Capture the cell that displays the provided text and extract its [x, y] central coordinate. 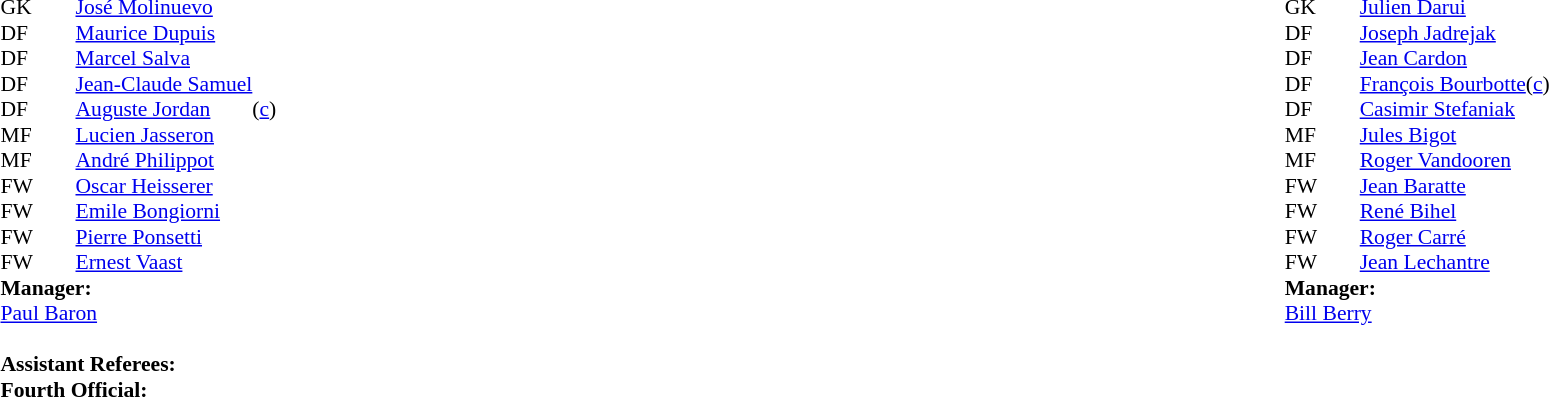
Jean Lechantre [1443, 263]
Oscar Heisserer [164, 186]
René Bihel [1443, 211]
Roger Vandooren [1443, 161]
Lucien Jasseron [164, 135]
Auguste Jordan [164, 109]
Maurice Dupuis [164, 33]
André Philippot [164, 161]
Jean-Claude Samuel [164, 84]
Joseph Jadrejak [1443, 33]
(c) [264, 109]
Marcel Salva [164, 59]
Ernest Vaast [164, 263]
Casimir Stefaniak [1443, 109]
Jules Bigot [1443, 135]
Roger Carré [1443, 237]
François Bourbotte [1443, 84]
Jean Cardon [1443, 59]
Pierre Ponsetti [164, 237]
Emile Bongiorni [164, 211]
Jean Baratte [1443, 186]
